Locate the cell with the specified text and output its [x, y] center coordinate. 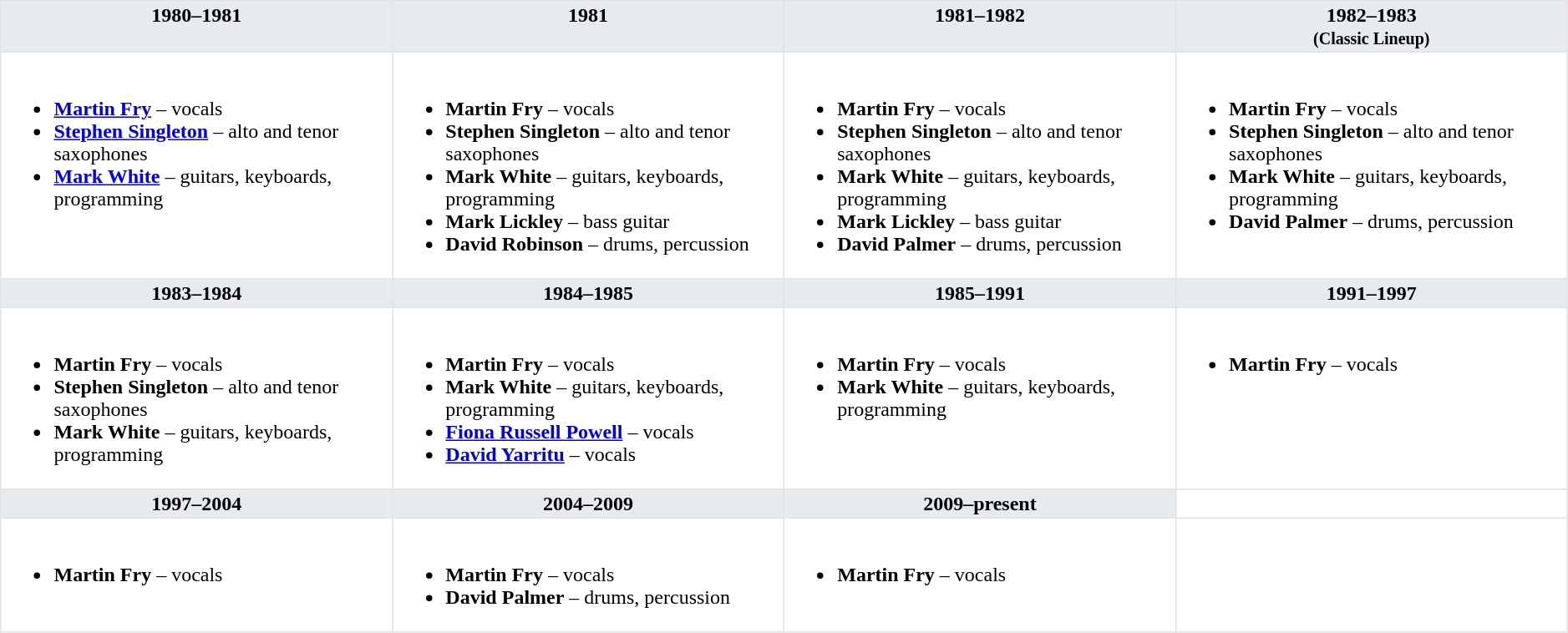
1983–1984 [197, 293]
1982–1983(Classic Lineup) [1372, 27]
1997–2004 [197, 504]
Martin Fry – vocalsDavid Palmer – drums, percussion [588, 575]
Martin Fry – vocalsStephen Singleton – alto and tenor saxophonesMark White – guitars, keyboards, programmingDavid Palmer – drums, percussion [1372, 165]
Martin Fry – vocalsMark White – guitars, keyboards, programmingFiona Russell Powell – vocalsDavid Yarritu – vocals [588, 398]
1981 [588, 27]
1980–1981 [197, 27]
2009–present [979, 504]
2004–2009 [588, 504]
1985–1991 [979, 293]
1981–1982 [979, 27]
1991–1997 [1372, 293]
Martin Fry – vocalsMark White – guitars, keyboards, programming [979, 398]
1984–1985 [588, 293]
